Return (x, y) of the center of cell containing provided text 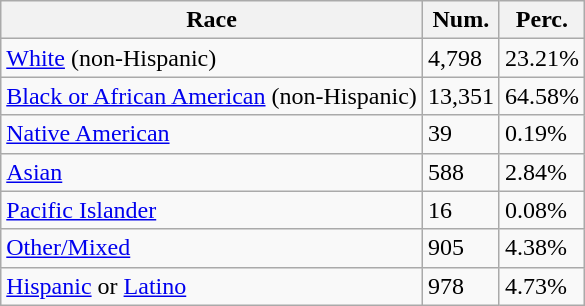
Perc. (542, 20)
978 (460, 286)
Num. (460, 20)
4.38% (542, 248)
Other/Mixed (212, 248)
Asian (212, 172)
588 (460, 172)
13,351 (460, 96)
Black or African American (non-Hispanic) (212, 96)
0.08% (542, 210)
White (non-Hispanic) (212, 58)
4.73% (542, 286)
23.21% (542, 58)
905 (460, 248)
4,798 (460, 58)
64.58% (542, 96)
0.19% (542, 134)
Hispanic or Latino (212, 286)
Pacific Islander (212, 210)
2.84% (542, 172)
Native American (212, 134)
39 (460, 134)
16 (460, 210)
Race (212, 20)
